Search for the cell housing the specified text and yield its [x, y] center coordinate. 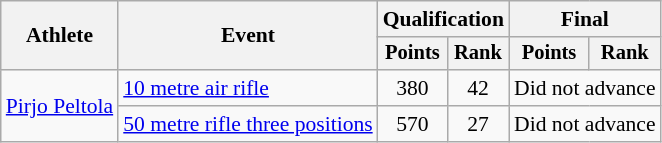
27 [478, 124]
Event [248, 36]
Athlete [60, 36]
Final [585, 19]
570 [412, 124]
50 metre rifle three positions [248, 124]
Qualification [444, 19]
42 [478, 88]
380 [412, 88]
10 metre air rifle [248, 88]
Pirjo Peltola [60, 106]
